Identify which cell holds the provided text, then report its [X, Y] central coordinate. 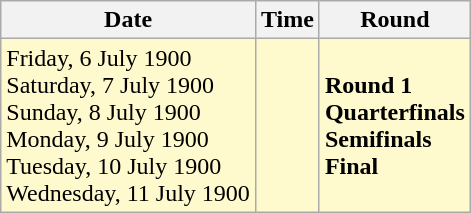
Time [287, 20]
Friday, 6 July 1900Saturday, 7 July 1900Sunday, 8 July 1900Monday, 9 July 1900Tuesday, 10 July 1900Wednesday, 11 July 1900 [128, 126]
Date [128, 20]
Round [394, 20]
Round 1QuarterfinalsSemifinalsFinal [394, 126]
